Locate the cell with the specified text and output its [x, y] center coordinate. 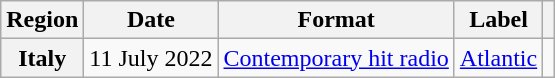
Italy [42, 58]
Atlantic [498, 58]
Format [336, 20]
Contemporary hit radio [336, 58]
Date [151, 20]
11 July 2022 [151, 58]
Region [42, 20]
Label [498, 20]
